Detect which cell encompasses the target text, then output its [x, y] center coordinate. 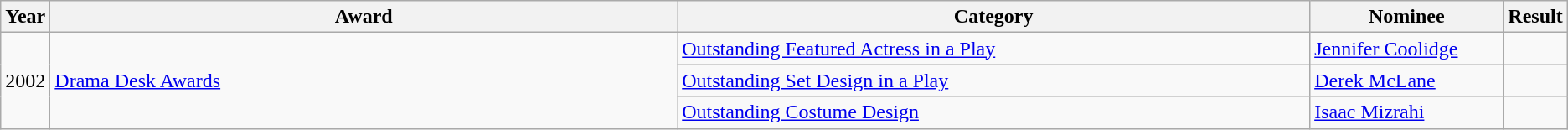
Derek McLane [1407, 81]
Outstanding Set Design in a Play [993, 81]
Year [25, 17]
Category [993, 17]
Outstanding Featured Actress in a Play [993, 49]
Result [1535, 17]
Isaac Mizrahi [1407, 112]
Nominee [1407, 17]
Award [364, 17]
2002 [25, 81]
Drama Desk Awards [364, 81]
Outstanding Costume Design [993, 112]
Jennifer Coolidge [1407, 49]
